Provide the [x, y] coordinate of the cell's center where the given text is located.  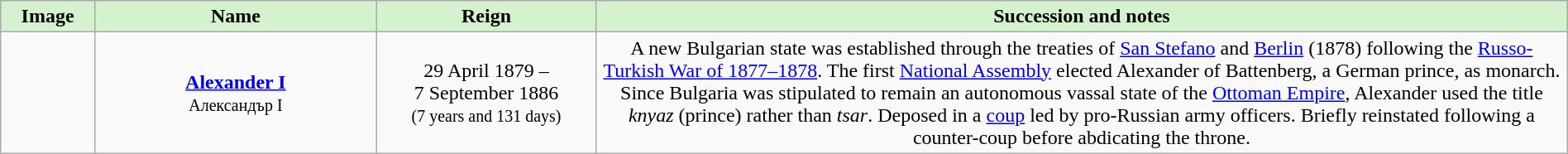
29 April 1879 –7 September 1886(7 years and 131 days) [486, 93]
Succession and notes [1082, 17]
Name [235, 17]
Image [48, 17]
Reign [486, 17]
Alexander IАлександър I [235, 93]
